For the text-containing cell, return its midpoint in (x, y) coordinate format. 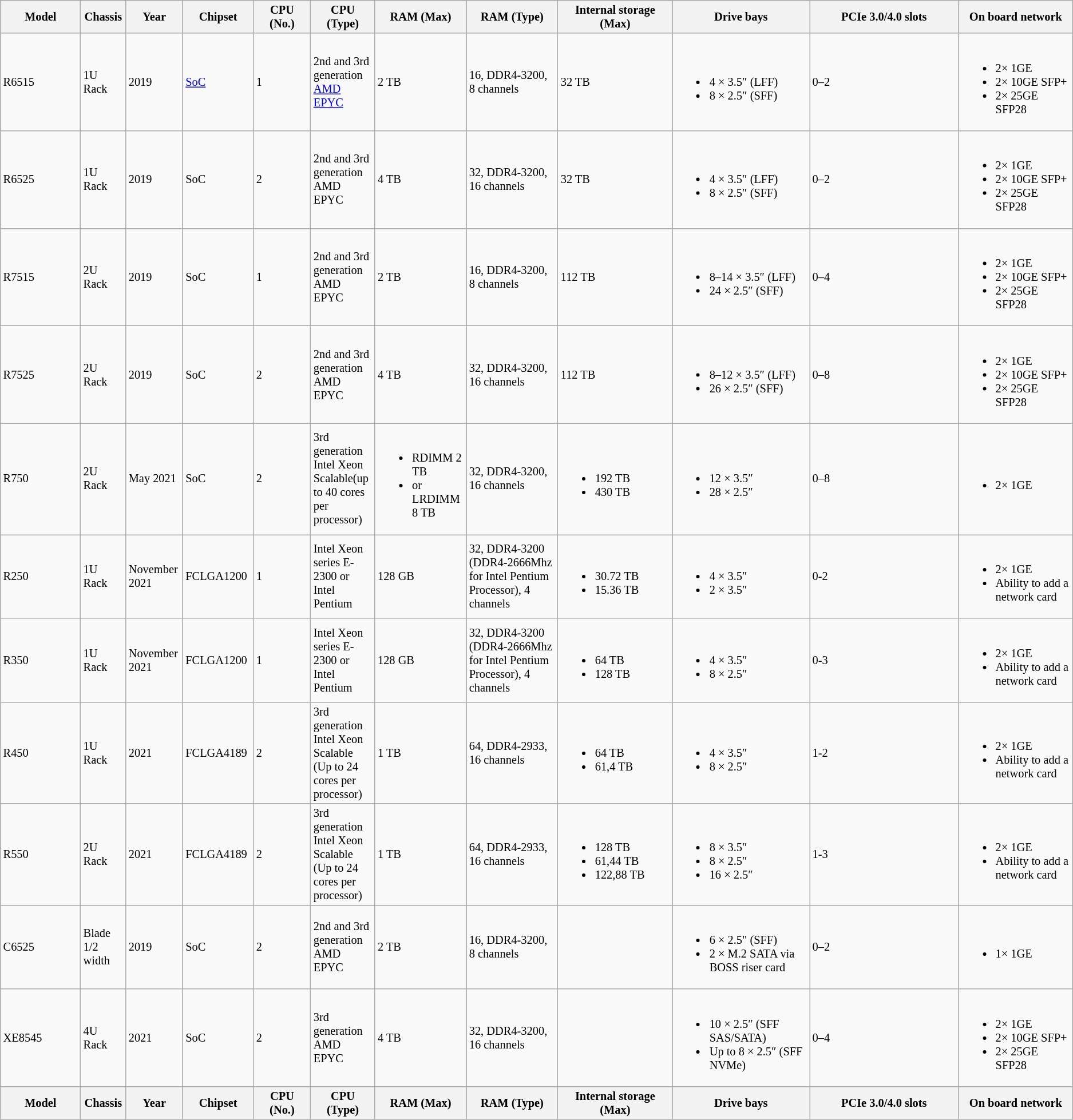
6 × 2.5" (SFF)2 × M.2 SATA via BOSS riser card (741, 947)
1× 1GE (1016, 947)
R6525 (41, 179)
3rd generation AMD EPYC (343, 1038)
128 TB61,44 TB122,88 TB (615, 855)
192 TB430 TB (615, 479)
R750 (41, 479)
R7515 (41, 277)
0-3 (884, 660)
8–12 × 3.5″ (LFF)26 × 2.5″ (SFF) (741, 374)
64 TB128 TB (615, 660)
8 × 3.5″8 × 2.5″16 × 2.5″ (741, 855)
10 × 2.5″ (SFF SAS/SATA)Up to 8 × 2.5″ (SFF NVMe) (741, 1038)
1-2 (884, 753)
2× 1GE (1016, 479)
64 TB61,4 TB (615, 753)
0-2 (884, 576)
RDIMM 2 TBor LRDIMM 8 TB (421, 479)
30.72 TB15.36 TB (615, 576)
R7525 (41, 374)
May 2021 (155, 479)
C6525 (41, 947)
R350 (41, 660)
Blade 1/2 width (103, 947)
4U Rack (103, 1038)
3rd generation Intel Xeon Scalable(up to 40 cores per processor) (343, 479)
1-3 (884, 855)
XE8545 (41, 1038)
R550 (41, 855)
R250 (41, 576)
4 × 3.5″2 × 3.5″ (741, 576)
12 × 3.5″28 × 2.5″ (741, 479)
R450 (41, 753)
R6515 (41, 82)
8–14 × 3.5″ (LFF)24 × 2.5″ (SFF) (741, 277)
